Determine the [X, Y] coordinate at the center of the cell enclosing the given text.  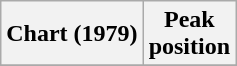
Chart (1979) [72, 34]
Peakposition [189, 34]
